Capture the cell that displays the provided text and extract its (x, y) central coordinate. 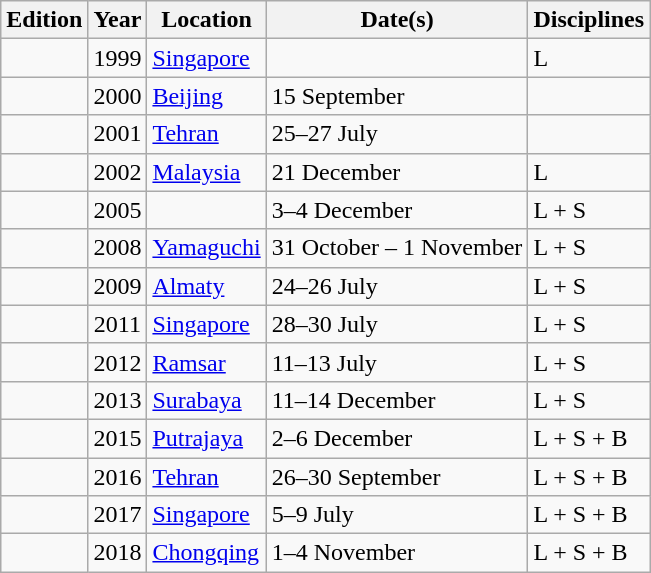
2000 (118, 96)
2–6 December (397, 438)
Location (206, 20)
5–9 July (397, 515)
2005 (118, 210)
2016 (118, 477)
Chongqing (206, 553)
3–4 December (397, 210)
2008 (118, 248)
2017 (118, 515)
28–30 July (397, 324)
2009 (118, 286)
2013 (118, 400)
Almaty (206, 286)
Disciplines (589, 20)
Malaysia (206, 172)
Date(s) (397, 20)
11–13 July (397, 362)
2001 (118, 134)
2011 (118, 324)
21 December (397, 172)
2002 (118, 172)
11–14 December (397, 400)
24–26 July (397, 286)
1999 (118, 58)
26–30 September (397, 477)
Putrajaya (206, 438)
Year (118, 20)
25–27 July (397, 134)
2012 (118, 362)
31 October – 1 November (397, 248)
2015 (118, 438)
2018 (118, 553)
Yamaguchi (206, 248)
1–4 November (397, 553)
15 September (397, 96)
Edition (44, 20)
Surabaya (206, 400)
Ramsar (206, 362)
Beijing (206, 96)
